For the text-containing cell, return its midpoint in [X, Y] coordinate format. 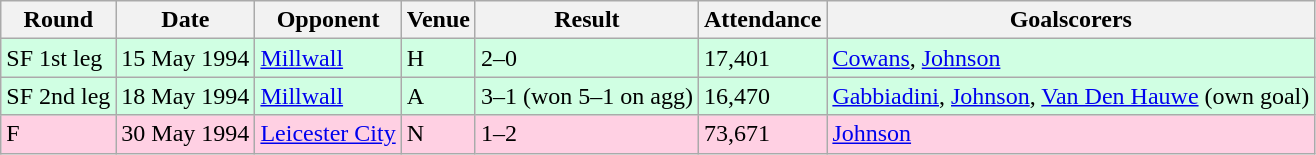
H [438, 58]
Date [186, 20]
N [438, 134]
2–0 [586, 58]
SF 1st leg [58, 58]
SF 2nd leg [58, 96]
1–2 [586, 134]
Goalscorers [1071, 20]
Round [58, 20]
Attendance [762, 20]
30 May 1994 [186, 134]
Result [586, 20]
18 May 1994 [186, 96]
15 May 1994 [186, 58]
Cowans, Johnson [1071, 58]
16,470 [762, 96]
73,671 [762, 134]
17,401 [762, 58]
Johnson [1071, 134]
3–1 (won 5–1 on agg) [586, 96]
F [58, 134]
A [438, 96]
Venue [438, 20]
Gabbiadini, Johnson, Van Den Hauwe (own goal) [1071, 96]
Opponent [328, 20]
Leicester City [328, 134]
